Output the [x, y] coordinate of the center of the cell containing the given text.  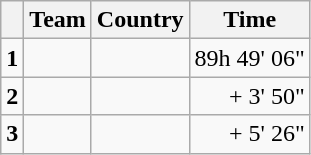
3 [12, 134]
Team [58, 20]
Time [250, 20]
2 [12, 96]
+ 5' 26" [250, 134]
Country [140, 20]
1 [12, 58]
+ 3' 50" [250, 96]
89h 49' 06" [250, 58]
